From the cell containing the given text, extract its center point as (X, Y) coordinate. 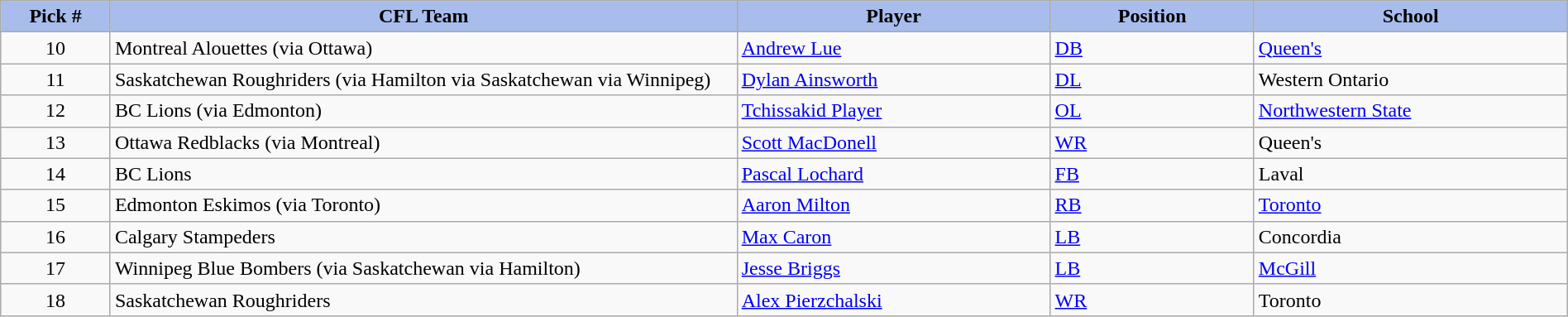
Pascal Lochard (893, 174)
Laval (1411, 174)
OL (1152, 111)
Dylan Ainsworth (893, 79)
13 (56, 142)
14 (56, 174)
Concordia (1411, 237)
Winnipeg Blue Bombers (via Saskatchewan via Hamilton) (423, 268)
Northwestern State (1411, 111)
Position (1152, 17)
Western Ontario (1411, 79)
Player (893, 17)
Edmonton Eskimos (via Toronto) (423, 205)
CFL Team (423, 17)
BC Lions (423, 174)
RB (1152, 205)
16 (56, 237)
BC Lions (via Edmonton) (423, 111)
11 (56, 79)
Calgary Stampeders (423, 237)
Saskatchewan Roughriders (423, 300)
Andrew Lue (893, 48)
Saskatchewan Roughriders (via Hamilton via Saskatchewan via Winnipeg) (423, 79)
DB (1152, 48)
Jesse Briggs (893, 268)
Tchissakid Player (893, 111)
Max Caron (893, 237)
Pick # (56, 17)
DL (1152, 79)
17 (56, 268)
Montreal Alouettes (via Ottawa) (423, 48)
Scott MacDonell (893, 142)
FB (1152, 174)
School (1411, 17)
15 (56, 205)
Aaron Milton (893, 205)
12 (56, 111)
McGill (1411, 268)
10 (56, 48)
Ottawa Redblacks (via Montreal) (423, 142)
18 (56, 300)
Alex Pierzchalski (893, 300)
